Identify which cell holds the provided text, then report its (x, y) central coordinate. 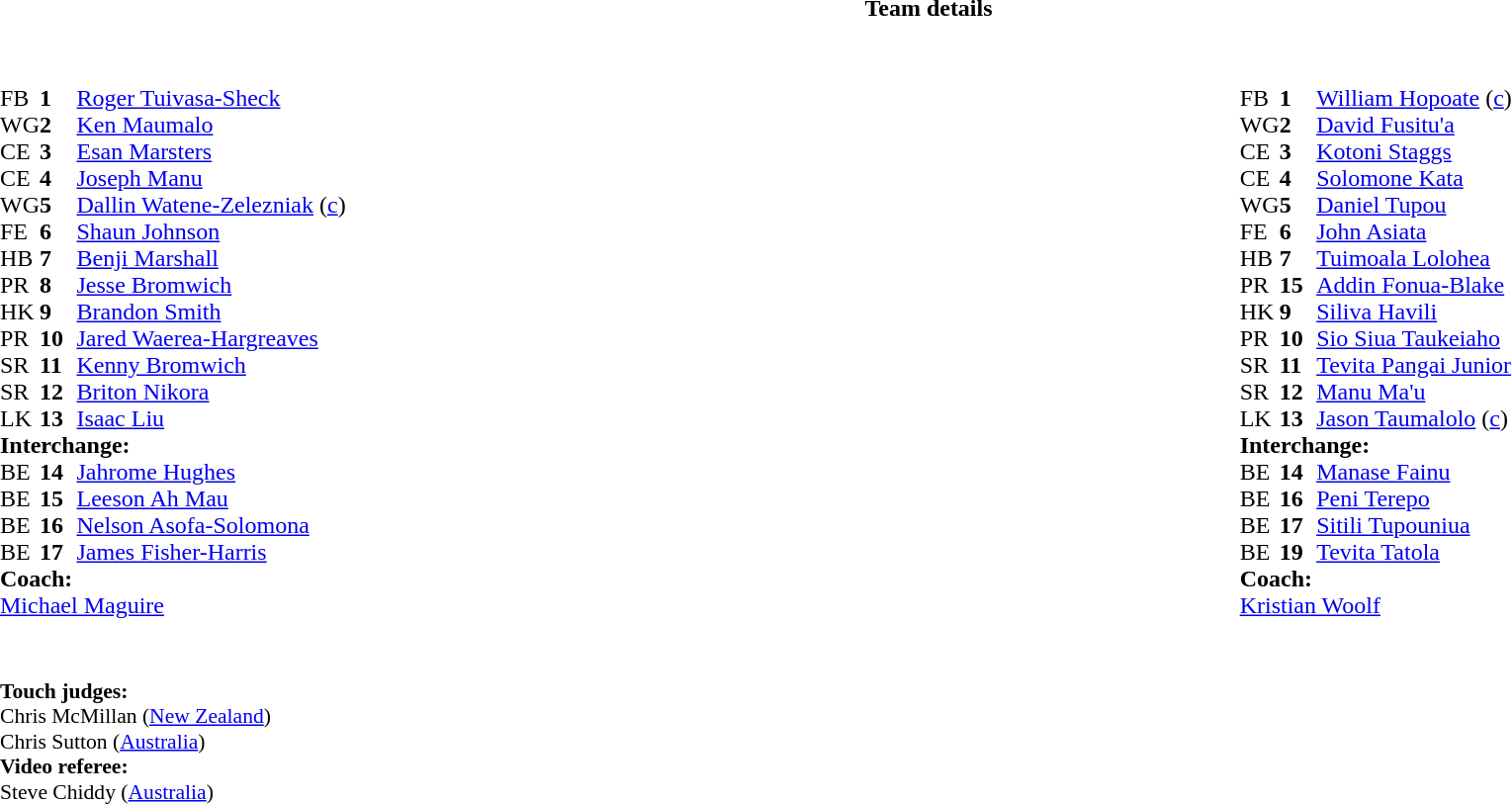
Isaac Liu (211, 419)
John Asiata (1414, 231)
Michael Maguire (192, 605)
Daniel Tupou (1414, 206)
Jason Taumalolo (c) (1414, 419)
Esan Marsters (211, 152)
Peni Terepo (1414, 498)
Siliva Havili (1414, 313)
Jahrome Hughes (211, 473)
James Fisher-Harris (211, 552)
Roger Tuivasa-Sheck (211, 99)
Tuimoala Lolohea (1414, 259)
Ken Maumalo (211, 125)
Briton Nikora (211, 392)
Joseph Manu (211, 178)
Sitili Tupouniua (1414, 526)
Shaun Johnson (211, 231)
Kotoni Staggs (1414, 152)
Solomone Kata (1414, 178)
Nelson Asofa-Solomona (211, 526)
Brandon Smith (211, 313)
8 (58, 285)
Benji Marshall (211, 259)
Tevita Tatola (1414, 552)
Sio Siua Taukeiaho (1414, 338)
Jesse Bromwich (211, 285)
Jared Waerea-Hargreaves (211, 338)
Tevita Pangai Junior (1414, 366)
William Hopoate (c) (1414, 99)
Manu Ma'u (1414, 392)
Manase Fainu (1414, 473)
Dallin Watene-Zelezniak (c) (211, 206)
Kenny Bromwich (211, 366)
David Fusitu'a (1414, 125)
Addin Fonua-Blake (1414, 285)
19 (1298, 552)
Leeson Ah Mau (211, 498)
